Extract the (x, y) coordinate from the center of the cell holding the provided text.  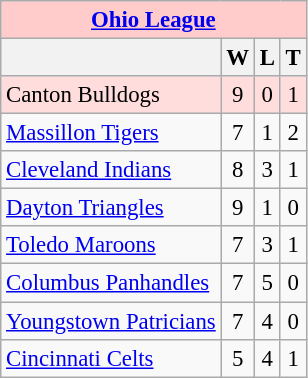
W (238, 58)
2 (293, 133)
Dayton Triangles (111, 208)
Canton Bulldogs (111, 95)
8 (238, 170)
Cleveland Indians (111, 170)
Ohio League (154, 20)
Cincinnati Celts (111, 358)
Massillon Tigers (111, 133)
Toledo Maroons (111, 245)
L (267, 58)
Columbus Panhandles (111, 283)
Youngstown Patricians (111, 321)
T (293, 58)
